Identify which cell holds the provided text, then report its (X, Y) central coordinate. 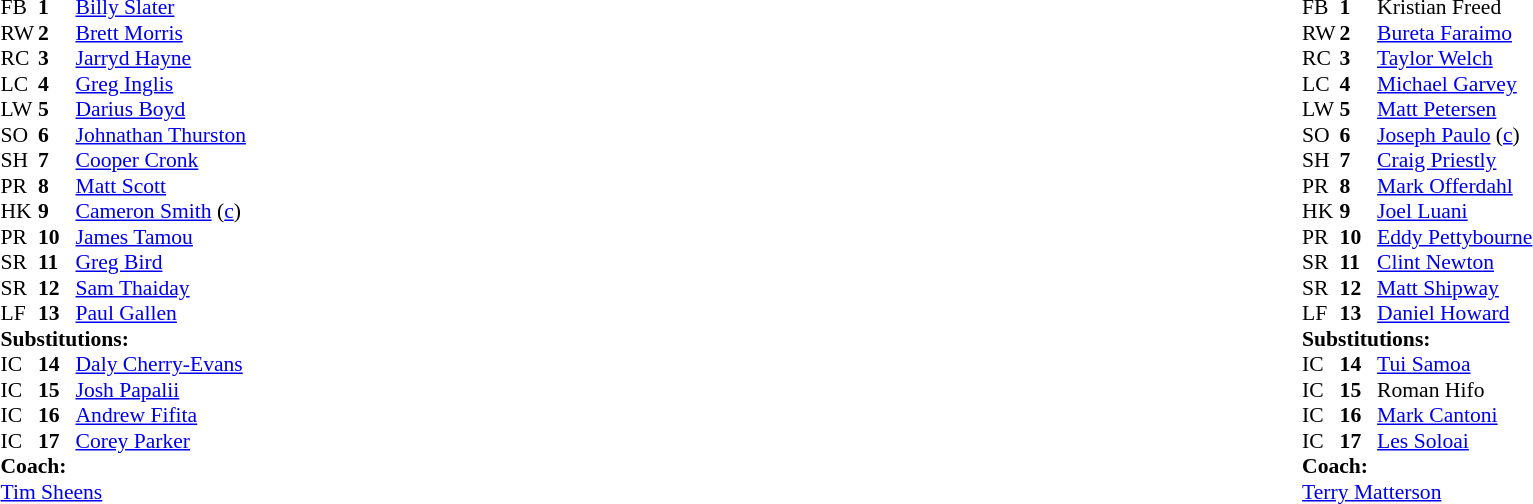
Daly Cherry-Evans (161, 365)
Mark Cantoni (1454, 415)
Eddy Pettybourne (1454, 237)
Cooper Cronk (161, 161)
Bureta Faraimo (1454, 33)
Craig Priestly (1454, 161)
Brett Morris (161, 33)
Johnathan Thurston (161, 135)
Corey Parker (161, 441)
James Tamou (161, 237)
Clint Newton (1454, 263)
Sam Thaiday (161, 288)
Cameron Smith (c) (161, 211)
Greg Bird (161, 263)
Josh Papalii (161, 390)
Andrew Fifita (161, 415)
Matt Shipway (1454, 288)
Les Soloai (1454, 441)
Mark Offerdahl (1454, 186)
Matt Scott (161, 186)
Roman Hifo (1454, 390)
Michael Garvey (1454, 84)
Paul Gallen (161, 313)
Matt Petersen (1454, 109)
Greg Inglis (161, 84)
Darius Boyd (161, 109)
Joel Luani (1454, 211)
Daniel Howard (1454, 313)
Tui Samoa (1454, 365)
Jarryd Hayne (161, 59)
Joseph Paulo (c) (1454, 135)
Taylor Welch (1454, 59)
